Output the (X, Y) coordinate of the center of the cell containing the given text.  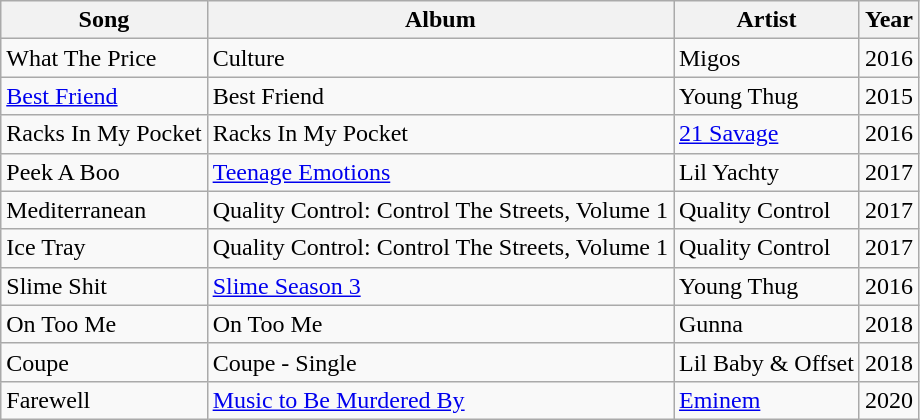
Album (440, 20)
Culture (440, 58)
Slime Shit (104, 286)
Eminem (767, 400)
Migos (767, 58)
Ice Tray (104, 248)
Coupe - Single (440, 362)
2015 (888, 96)
Farewell (104, 400)
Coupe (104, 362)
Year (888, 20)
21 Savage (767, 134)
Artist (767, 20)
Mediterranean (104, 210)
2020 (888, 400)
Teenage Emotions (440, 172)
Music to Be Murdered By (440, 400)
Slime Season 3 (440, 286)
Peek A Boo (104, 172)
Song (104, 20)
Lil Yachty (767, 172)
What The Price (104, 58)
Gunna (767, 324)
Lil Baby & Offset (767, 362)
